Find where the given text appears and provide that cell's center as [X, Y] coordinate. 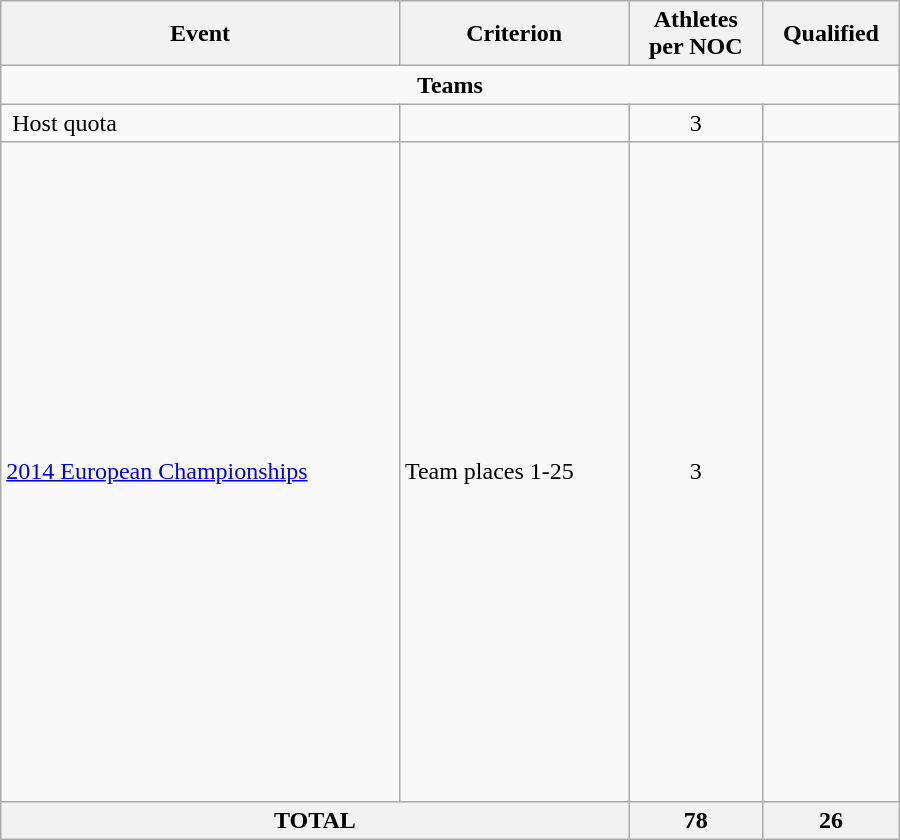
Host quota [200, 123]
Athletesper NOC [696, 34]
Event [200, 34]
Team places 1-25 [514, 472]
26 [832, 820]
78 [696, 820]
2014 European Championships [200, 472]
TOTAL [315, 820]
Qualified [832, 34]
Teams [450, 85]
Criterion [514, 34]
